Return (x, y) of the center of cell containing provided text 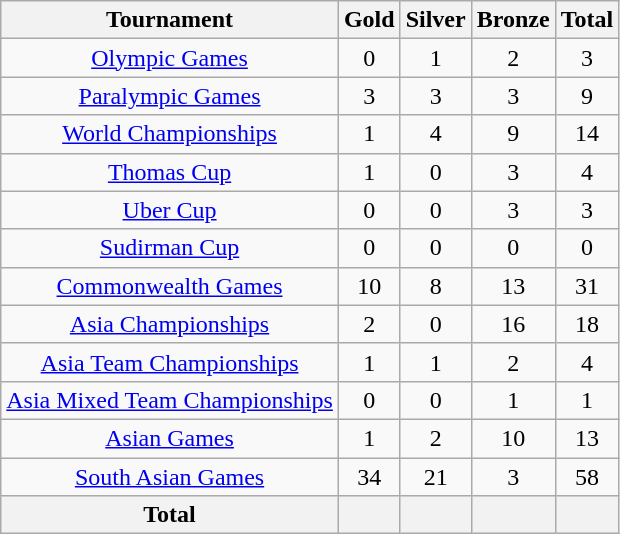
World Championships (170, 134)
18 (587, 324)
Bronze (513, 20)
Uber Cup (170, 210)
Commonwealth Games (170, 286)
Olympic Games (170, 58)
Paralympic Games (170, 96)
Thomas Cup (170, 172)
Gold (369, 20)
Sudirman Cup (170, 248)
31 (587, 286)
8 (436, 286)
58 (587, 477)
South Asian Games (170, 477)
16 (513, 324)
Asia Mixed Team Championships (170, 400)
Asian Games (170, 438)
Asia Championships (170, 324)
21 (436, 477)
Tournament (170, 20)
34 (369, 477)
Silver (436, 20)
Asia Team Championships (170, 362)
14 (587, 134)
